Provide the (X, Y) coordinate of the cell's center where the given text is located.  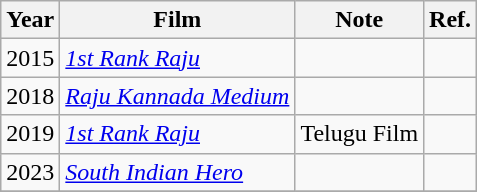
Raju Kannada Medium (178, 96)
Note (360, 20)
2019 (30, 134)
Ref. (450, 20)
Telugu Film (360, 134)
Year (30, 20)
2023 (30, 172)
2015 (30, 58)
South Indian Hero (178, 172)
Film (178, 20)
2018 (30, 96)
